Detect which cell encompasses the target text, then output its [x, y] center coordinate. 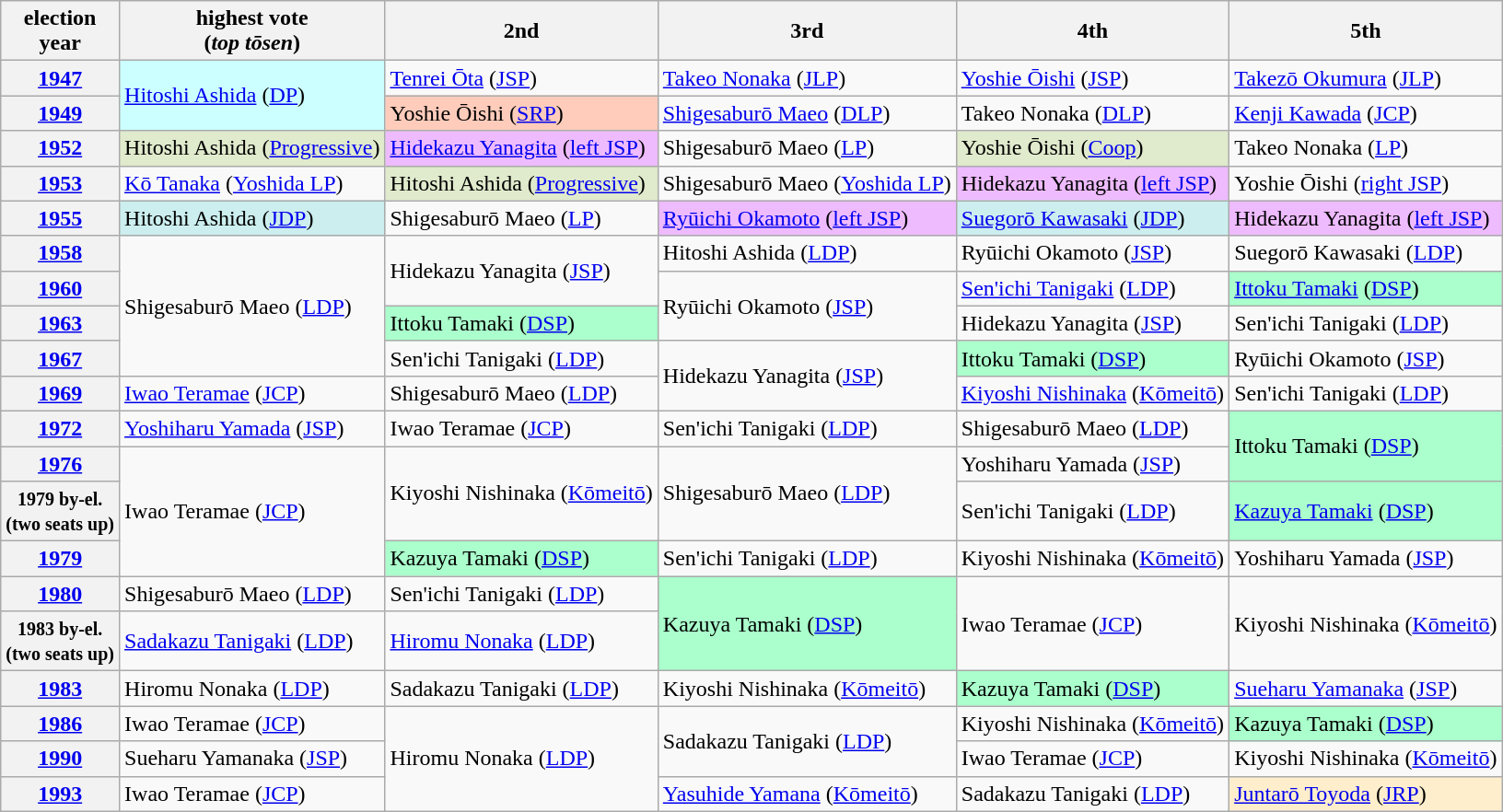
1953 [61, 183]
Takeo Nonaka (JLP) [807, 78]
1960 [61, 288]
1972 [61, 428]
electionyear [61, 31]
Takeo Nonaka (LP) [1366, 148]
2nd [521, 31]
Ryūichi Okamoto (left JSP) [807, 218]
1967 [61, 358]
1990 [61, 759]
Yasuhide Yamana (Kōmeitō) [807, 794]
1969 [61, 393]
Hitoshi Ashida (LDP) [807, 253]
1947 [61, 78]
Yoshie Ōishi (SRP) [521, 113]
Kenji Kawada (JCP) [1366, 113]
1983 by-el.(two seats up) [61, 641]
Suegorō Kawasaki (LDP) [1366, 253]
Hitoshi Ashida (DP) [252, 96]
1993 [61, 794]
Suegorō Kawasaki (JDP) [1092, 218]
1986 [61, 724]
Kō Tanaka (Yoshida LP) [252, 183]
Yoshie Ōishi (right JSP) [1366, 183]
Shigesaburō Maeo (Yoshida LP) [807, 183]
1979 [61, 559]
1949 [61, 113]
1979 by-el.(two seats up) [61, 512]
Hitoshi Ashida (JDP) [252, 218]
Takeo Nonaka (DLP) [1092, 113]
Juntarō Toyoda (JRP) [1366, 794]
1952 [61, 148]
1976 [61, 463]
5th [1366, 31]
4th [1092, 31]
1983 [61, 689]
Tenrei Ōta (JSP) [521, 78]
Takezō Okumura (JLP) [1366, 78]
1963 [61, 323]
Shigesaburō Maeo (DLP) [807, 113]
1958 [61, 253]
Yoshie Ōishi (JSP) [1092, 78]
3rd [807, 31]
1955 [61, 218]
Yoshie Ōishi (Coop) [1092, 148]
highest vote(top tōsen) [252, 31]
1980 [61, 594]
